Provide the (x, y) coordinate of the cell's center where the given text is located.  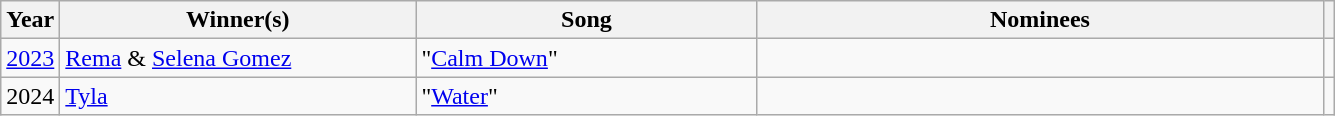
2023 (30, 58)
"Calm Down" (586, 58)
2024 (30, 96)
Tyla (238, 96)
Rema & Selena Gomez (238, 58)
Winner(s) (238, 20)
"Water" (586, 96)
Year (30, 20)
Song (586, 20)
Nominees (1040, 20)
